Pinpoint the cell where the given text exists, returning its (X, Y) midpoint coordinate. 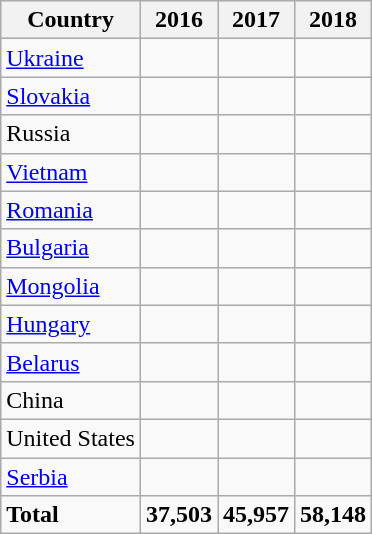
2018 (334, 20)
Belarus (71, 362)
China (71, 400)
Hungary (71, 324)
58,148 (334, 515)
2017 (256, 20)
Total (71, 515)
Country (71, 20)
45,957 (256, 515)
Mongolia (71, 286)
Russia (71, 134)
Vietnam (71, 172)
37,503 (178, 515)
Bulgaria (71, 248)
United States (71, 438)
2016 (178, 20)
Serbia (71, 477)
Romania (71, 210)
Slovakia (71, 96)
Ukraine (71, 58)
